Extract the (x, y) coordinate from the center of the cell holding the provided text.  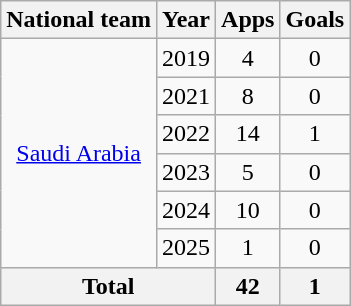
5 (248, 172)
2025 (186, 248)
Apps (248, 20)
Saudi Arabia (79, 153)
Total (108, 286)
2023 (186, 172)
2019 (186, 58)
10 (248, 210)
4 (248, 58)
Goals (315, 20)
2024 (186, 210)
Year (186, 20)
14 (248, 134)
2022 (186, 134)
42 (248, 286)
8 (248, 96)
2021 (186, 96)
National team (79, 20)
